Pinpoint the cell where the given text exists, returning its (x, y) midpoint coordinate. 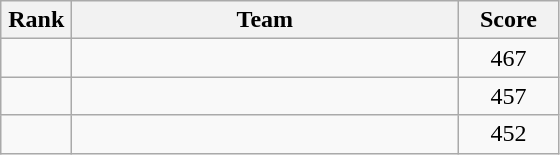
452 (508, 134)
Rank (36, 20)
Team (265, 20)
Score (508, 20)
467 (508, 58)
457 (508, 96)
